Detect which cell encompasses the target text, then output its (X, Y) center coordinate. 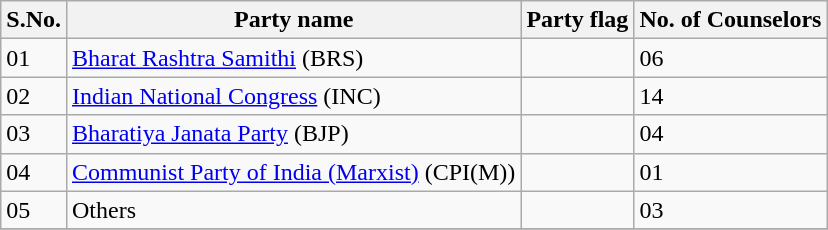
14 (730, 96)
S.No. (34, 20)
Bharat Rashtra Samithi (BRS) (293, 58)
Party name (293, 20)
No. of Counselors (730, 20)
Bharatiya Janata Party (BJP) (293, 134)
Communist Party of India (Marxist) (CPI(M)) (293, 172)
Others (293, 210)
02 (34, 96)
Indian National Congress (INC) (293, 96)
05 (34, 210)
Party flag (578, 20)
06 (730, 58)
